Find where the given text appears and provide that cell's center as [x, y] coordinate. 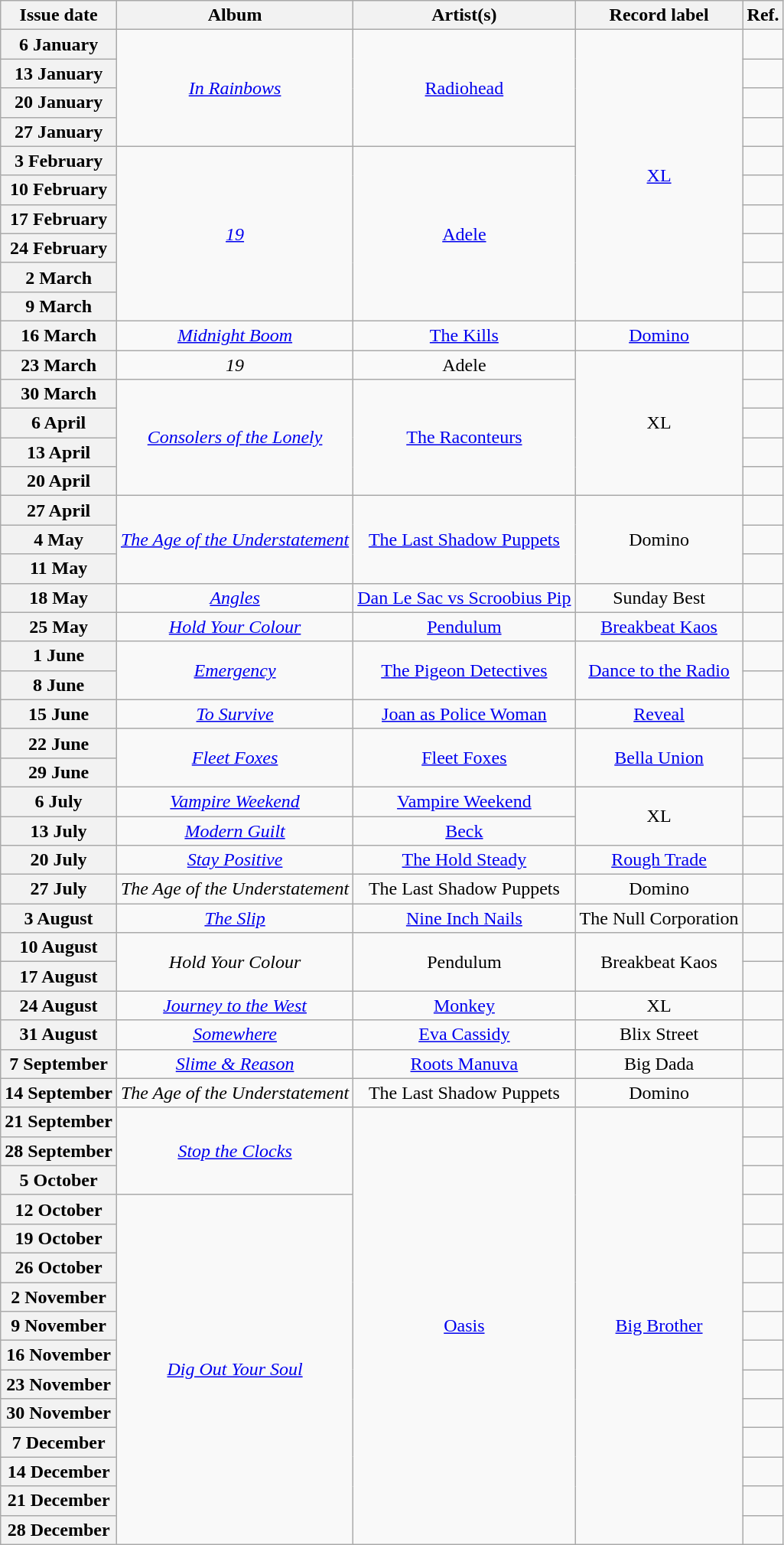
Ref. [763, 15]
23 March [59, 365]
18 May [59, 598]
Reveal [659, 714]
27 July [59, 889]
11 May [59, 569]
17 February [59, 219]
12 October [59, 1209]
28 December [59, 1530]
9 November [59, 1326]
27 January [59, 132]
Monkey [464, 1006]
Consolers of the Lonely [234, 438]
6 April [59, 423]
24 February [59, 248]
7 September [59, 1064]
Blix Street [659, 1035]
Modern Guilt [234, 830]
Sunday Best [659, 598]
13 January [59, 73]
The Pigeon Detectives [464, 670]
14 December [59, 1472]
Emergency [234, 670]
Big Dada [659, 1064]
Record label [659, 15]
21 September [59, 1122]
To Survive [234, 714]
Journey to the West [234, 1006]
Oasis [464, 1325]
Big Brother [659, 1325]
25 May [59, 627]
30 November [59, 1413]
15 June [59, 714]
Stay Positive [234, 860]
6 July [59, 801]
13 July [59, 830]
27 April [59, 510]
19 October [59, 1238]
7 December [59, 1442]
14 September [59, 1093]
Somewhere [234, 1035]
Eva Cassidy [464, 1035]
22 June [59, 743]
17 August [59, 976]
Dance to the Radio [659, 670]
The Hold Steady [464, 860]
20 January [59, 103]
2 March [59, 277]
21 December [59, 1501]
Bella Union [659, 758]
Joan as Police Woman [464, 714]
Angles [234, 598]
Album [234, 15]
23 November [59, 1384]
5 October [59, 1180]
Dan Le Sac vs Scroobius Pip [464, 598]
16 March [59, 335]
16 November [59, 1355]
20 April [59, 481]
13 April [59, 452]
Issue date [59, 15]
29 June [59, 772]
The Raconteurs [464, 438]
30 March [59, 394]
The Slip [234, 918]
3 August [59, 918]
Midnight Boom [234, 335]
28 September [59, 1151]
In Rainbows [234, 88]
Nine Inch Nails [464, 918]
24 August [59, 1006]
10 August [59, 947]
Rough Trade [659, 860]
26 October [59, 1267]
Roots Manuva [464, 1064]
2 November [59, 1297]
8 June [59, 685]
4 May [59, 539]
3 February [59, 161]
20 July [59, 860]
9 March [59, 306]
Dig Out Your Soul [234, 1370]
Slime & Reason [234, 1064]
6 January [59, 44]
31 August [59, 1035]
Stop the Clocks [234, 1151]
Beck [464, 830]
Radiohead [464, 88]
10 February [59, 190]
Artist(s) [464, 15]
The Kills [464, 335]
1 June [59, 656]
The Null Corporation [659, 918]
